From the cell containing the given text, extract its center point as (X, Y) coordinate. 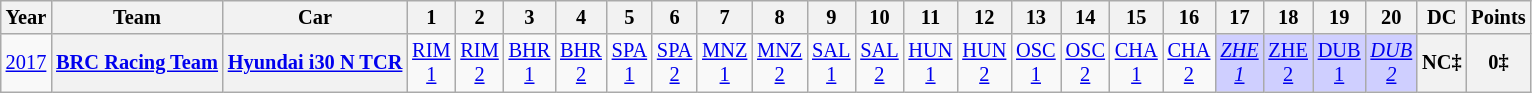
CHA1 (1136, 63)
20 (1392, 17)
9 (831, 17)
10 (879, 17)
4 (581, 17)
BRC Racing Team (137, 63)
BHR2 (581, 63)
MNZ2 (780, 63)
Car (315, 17)
8 (780, 17)
NC‡ (1442, 63)
RIM2 (479, 63)
11 (931, 17)
13 (1036, 17)
2017 (26, 63)
DUB1 (1340, 63)
Points (1498, 17)
MNZ1 (724, 63)
SPA2 (674, 63)
Team (137, 17)
1 (431, 17)
14 (1086, 17)
18 (1288, 17)
5 (630, 17)
16 (1190, 17)
SPA1 (630, 63)
15 (1136, 17)
6 (674, 17)
HUN2 (984, 63)
12 (984, 17)
HUN1 (931, 63)
ZHE2 (1288, 63)
Year (26, 17)
OSC1 (1036, 63)
RIM1 (431, 63)
DUB2 (1392, 63)
17 (1239, 17)
DC (1442, 17)
2 (479, 17)
BHR1 (530, 63)
ZHE1 (1239, 63)
CHA2 (1190, 63)
7 (724, 17)
SAL2 (879, 63)
0‡ (1498, 63)
Hyundai i30 N TCR (315, 63)
3 (530, 17)
19 (1340, 17)
OSC2 (1086, 63)
SAL1 (831, 63)
